Provide the [X, Y] coordinate of the cell's center where the given text is located.  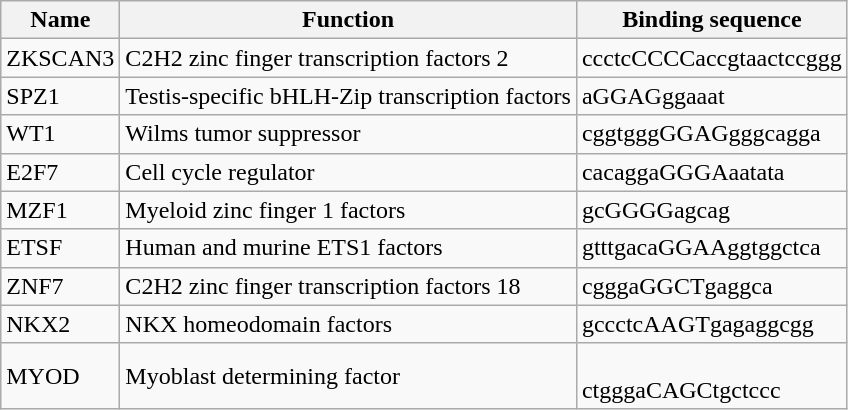
ccctcCCCCaccgtaactccggg [712, 58]
cgggaGGCTgaggca [712, 286]
NKX2 [60, 324]
Testis-specific bHLH-Zip transcription factors [348, 96]
ctgggaCAGCtgctccc [712, 376]
gcGGGGagcag [712, 210]
gtttgacaGGAAggtggctca [712, 248]
aGGAGggaaat [712, 96]
Human and murine ETS1 factors [348, 248]
Name [60, 20]
ETSF [60, 248]
Binding sequence [712, 20]
C2H2 zinc finger transcription factors 18 [348, 286]
MYOD [60, 376]
ZNF7 [60, 286]
ZKSCAN3 [60, 58]
cggtgggGGAGgggcagga [712, 134]
cacaggaGGGAaatata [712, 172]
Myeloid zinc finger 1 factors [348, 210]
NKX homeodomain factors [348, 324]
Wilms tumor suppressor [348, 134]
MZF1 [60, 210]
Function [348, 20]
Cell cycle regulator [348, 172]
E2F7 [60, 172]
gccctcAAGTgagaggcgg [712, 324]
Myoblast determining factor [348, 376]
C2H2 zinc finger transcription factors 2 [348, 58]
SPZ1 [60, 96]
WT1 [60, 134]
